Determine the (x, y) coordinate at the center of the cell enclosing the given text.  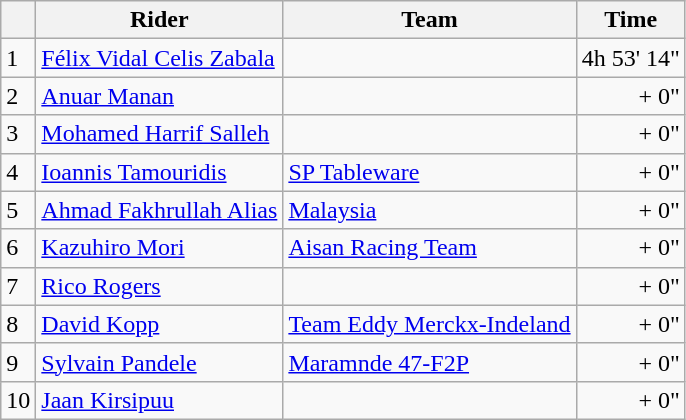
Aisan Racing Team (430, 248)
Ahmad Fakhrullah Alias (160, 210)
9 (18, 362)
7 (18, 286)
3 (18, 134)
Ioannis Tamouridis (160, 172)
Félix Vidal Celis Zabala (160, 58)
6 (18, 248)
Rico Rogers (160, 286)
8 (18, 324)
Team Eddy Merckx-Indeland (430, 324)
Malaysia (430, 210)
Anuar Manan (160, 96)
5 (18, 210)
Rider (160, 20)
Jaan Kirsipuu (160, 400)
SP Tableware (430, 172)
Maramnde 47-F2P (430, 362)
Sylvain Pandele (160, 362)
Mohamed Harrif Salleh (160, 134)
David Kopp (160, 324)
4 (18, 172)
10 (18, 400)
4h 53' 14" (630, 58)
Kazuhiro Mori (160, 248)
2 (18, 96)
1 (18, 58)
Time (630, 20)
Team (430, 20)
